Return (x, y) of the center of cell containing provided text 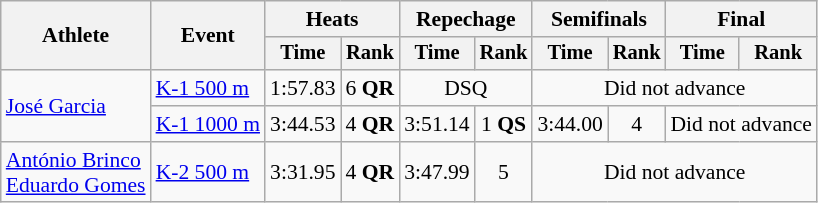
3:47.99 (436, 172)
K-1 500 m (208, 88)
Repechage (466, 19)
1:57.83 (302, 88)
K-2 500 m (208, 172)
António Brinco Eduardo Gomes (76, 172)
1 QS (504, 124)
K-1 1000 m (208, 124)
3:31.95 (302, 172)
DSQ (466, 88)
Semifinals (598, 19)
Heats (332, 19)
José Garcia (76, 106)
Event (208, 36)
6 QR (370, 88)
Final (741, 19)
3:44.53 (302, 124)
5 (504, 172)
3:44.00 (570, 124)
3:51.14 (436, 124)
Athlete (76, 36)
4 (637, 124)
